Identify which cell holds the provided text, then report its [X, Y] central coordinate. 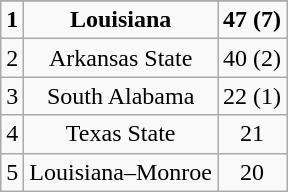
22 (1) [252, 96]
21 [252, 134]
Texas State [121, 134]
Louisiana [121, 20]
4 [12, 134]
1 [12, 20]
5 [12, 172]
2 [12, 58]
South Alabama [121, 96]
Louisiana–Monroe [121, 172]
3 [12, 96]
20 [252, 172]
Arkansas State [121, 58]
40 (2) [252, 58]
47 (7) [252, 20]
